Detect which cell encompasses the target text, then output its (X, Y) center coordinate. 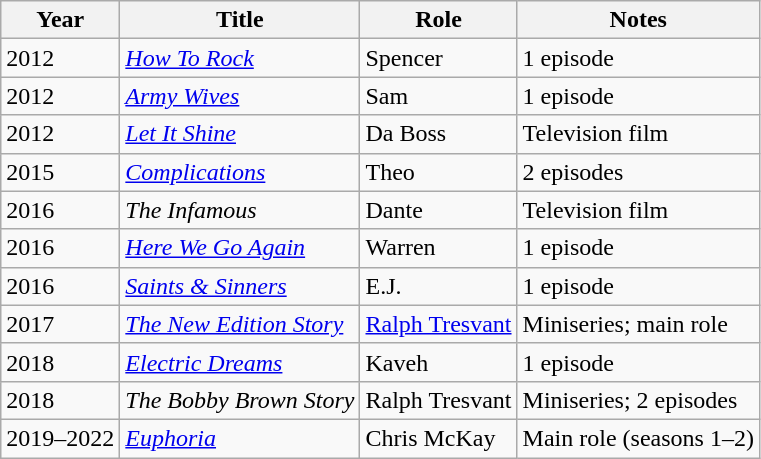
2 episodes (638, 172)
Da Boss (438, 134)
How To Rock (240, 58)
Electric Dreams (240, 362)
Role (438, 20)
Warren (438, 248)
Miniseries; 2 episodes (638, 400)
Army Wives (240, 96)
Euphoria (240, 438)
Notes (638, 20)
Theo (438, 172)
E.J. (438, 286)
Kaveh (438, 362)
Here We Go Again (240, 248)
Chris McKay (438, 438)
Saints & Sinners (240, 286)
Miniseries; main role (638, 324)
Spencer (438, 58)
2015 (60, 172)
Dante (438, 210)
The Infamous (240, 210)
2017 (60, 324)
Sam (438, 96)
Let It Shine (240, 134)
2019–2022 (60, 438)
Year (60, 20)
Title (240, 20)
Main role (seasons 1–2) (638, 438)
The Bobby Brown Story (240, 400)
Complications (240, 172)
The New Edition Story (240, 324)
